Return the (x, y) coordinate for the center point of the cell that contains the specified text.  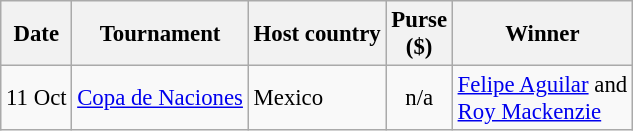
Mexico (317, 98)
Host country (317, 34)
Purse($) (419, 34)
Copa de Naciones (160, 98)
Tournament (160, 34)
11 Oct (36, 98)
Date (36, 34)
n/a (419, 98)
Winner (542, 34)
Felipe Aguilar and Roy Mackenzie (542, 98)
